Return the [x, y] coordinate for the center point of the cell that contains the specified text.  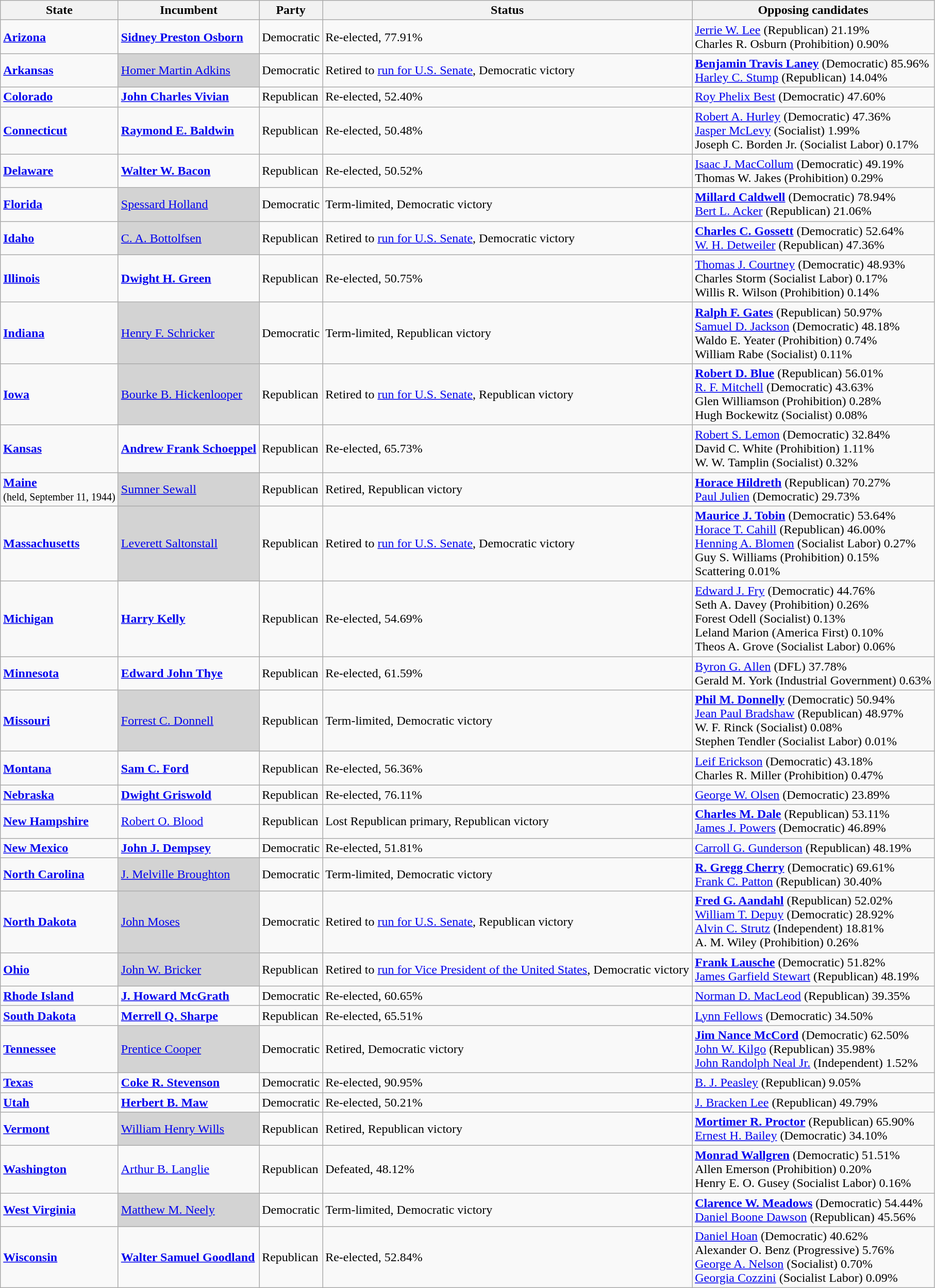
South Dakota [60, 1015]
John Charles Vivian [189, 97]
Horace Hildreth (Republican) 70.27%Paul Julien (Democratic) 29.73% [813, 489]
Status [507, 10]
Robert D. Blue (Republican) 56.01%R. F. Mitchell (Democratic) 43.63%Glen Williamson (Prohibition) 0.28%Hugh Bockewitz (Socialist) 0.08% [813, 394]
Re-elected, 52.40% [507, 97]
Re-elected, 51.81% [507, 848]
Illinois [60, 278]
Andrew Frank Schoeppel [189, 448]
Henry F. Schricker [189, 333]
Robert O. Blood [189, 822]
Re-elected, 50.48% [507, 130]
Utah [60, 1102]
Vermont [60, 1129]
State [60, 10]
J. Bracken Lee (Republican) 49.79% [813, 1102]
Retired, Democratic victory [507, 1049]
Leverett Saltonstall [189, 544]
Missouri [60, 721]
New Mexico [60, 848]
Arizona [60, 37]
Millard Caldwell (Democratic) 78.94%Bert L. Acker (Republican) 21.06% [813, 204]
Michigan [60, 619]
Massachusetts [60, 544]
Raymond E. Baldwin [189, 130]
Benjamin Travis Laney (Democratic) 85.96%Harley C. Stump (Republican) 14.04% [813, 70]
R. Gregg Cherry (Democratic) 69.61%Frank C. Patton (Republican) 30.40% [813, 874]
Fred G. Aandahl (Republican) 52.02%William T. Depuy (Democratic) 28.92%Alvin C. Strutz (Independent) 18.81%A. M. Wiley (Prohibition) 0.26% [813, 922]
Edward John Thye [189, 673]
Tennessee [60, 1049]
Carroll G. Gunderson (Republican) 48.19% [813, 848]
Sam C. Ford [189, 768]
Term-limited, Republican victory [507, 333]
Re-elected, 65.51% [507, 1015]
J. Melville Broughton [189, 874]
B. J. Peasley (Republican) 9.05% [813, 1082]
Spessard Holland [189, 204]
Jim Nance McCord (Democratic) 62.50%John W. Kilgo (Republican) 35.98%John Randolph Neal Jr. (Independent) 1.52% [813, 1049]
Re-elected, 65.73% [507, 448]
Monrad Wallgren (Democratic) 51.51%Allen Emerson (Prohibition) 0.20%Henry E. O. Gusey (Socialist Labor) 0.16% [813, 1169]
Arkansas [60, 70]
Homer Martin Adkins [189, 70]
Re-elected, 90.95% [507, 1082]
Clarence W. Meadows (Democratic) 54.44%Daniel Boone Dawson (Republican) 45.56% [813, 1210]
Matthew M. Neely [189, 1210]
Mortimer R. Proctor (Republican) 65.90%Ernest H. Bailey (Democratic) 34.10% [813, 1129]
Wisconsin [60, 1258]
Sidney Preston Osborn [189, 37]
Merrell Q. Sharpe [189, 1015]
Charles M. Dale (Republican) 53.11%James J. Powers (Democratic) 46.89% [813, 822]
Herbert B. Maw [189, 1102]
C. A. Bottolfsen [189, 238]
Dwight H. Green [189, 278]
Re-elected, 60.65% [507, 996]
Re-elected, 76.11% [507, 795]
John J. Dempsey [189, 848]
William Henry Wills [189, 1129]
Minnesota [60, 673]
Jerrie W. Lee (Republican) 21.19%Charles R. Osburn (Prohibition) 0.90% [813, 37]
North Dakota [60, 922]
Daniel Hoan (Democratic) 40.62%Alexander O. Benz (Progressive) 5.76%George A. Nelson (Socialist) 0.70%Georgia Cozzini (Socialist Labor) 0.09% [813, 1258]
New Hampshire [60, 822]
Harry Kelly [189, 619]
Incumbent [189, 10]
Charles C. Gossett (Democratic) 52.64%W. H. Detweiler (Republican) 47.36% [813, 238]
Re-elected, 54.69% [507, 619]
Bourke B. Hickenlooper [189, 394]
J. Howard McGrath [189, 996]
Forrest C. Donnell [189, 721]
Iowa [60, 394]
Re-elected, 56.36% [507, 768]
Connecticut [60, 130]
Byron G. Allen (DFL) 37.78%Gerald M. York (Industrial Government) 0.63% [813, 673]
Robert S. Lemon (Democratic) 32.84%David C. White (Prohibition) 1.11%W. W. Tamplin (Socialist) 0.32% [813, 448]
Maine(held, September 11, 1944) [60, 489]
Texas [60, 1082]
Re-elected, 61.59% [507, 673]
Rhode Island [60, 996]
Kansas [60, 448]
West Virginia [60, 1210]
Ohio [60, 969]
Robert A. Hurley (Democratic) 47.36%Jasper McLevy (Socialist) 1.99%Joseph C. Borden Jr. (Socialist Labor) 0.17% [813, 130]
Party [291, 10]
Washington [60, 1169]
Indiana [60, 333]
Walter Samuel Goodland [189, 1258]
Re-elected, 50.75% [507, 278]
Montana [60, 768]
Delaware [60, 171]
Idaho [60, 238]
Colorado [60, 97]
Defeated, 48.12% [507, 1169]
Leif Erickson (Democratic) 43.18%Charles R. Miller (Prohibition) 0.47% [813, 768]
George W. Olsen (Democratic) 23.89% [813, 795]
Phil M. Donnelly (Democratic) 50.94%Jean Paul Bradshaw (Republican) 48.97%W. F. Rinck (Socialist) 0.08%Stephen Tendler (Socialist Labor) 0.01% [813, 721]
Roy Phelix Best (Democratic) 47.60% [813, 97]
Opposing candidates [813, 10]
Florida [60, 204]
Re-elected, 77.91% [507, 37]
Lynn Fellows (Democratic) 34.50% [813, 1015]
John Moses [189, 922]
Prentice Cooper [189, 1049]
Arthur B. Langlie [189, 1169]
Re-elected, 50.52% [507, 171]
Dwight Griswold [189, 795]
Frank Lausche (Democratic) 51.82%James Garfield Stewart (Republican) 48.19% [813, 969]
Re-elected, 50.21% [507, 1102]
Lost Republican primary, Republican victory [507, 822]
Ralph F. Gates (Republican) 50.97%Samuel D. Jackson (Democratic) 48.18%Waldo E. Yeater (Prohibition) 0.74%William Rabe (Socialist) 0.11% [813, 333]
Thomas J. Courtney (Democratic) 48.93%Charles Storm (Socialist Labor) 0.17%Willis R. Wilson (Prohibition) 0.14% [813, 278]
Norman D. MacLeod (Republican) 39.35% [813, 996]
Walter W. Bacon [189, 171]
Retired to run for Vice President of the United States, Democratic victory [507, 969]
Sumner Sewall [189, 489]
Isaac J. MacCollum (Democratic) 49.19%Thomas W. Jakes (Prohibition) 0.29% [813, 171]
Nebraska [60, 795]
John W. Bricker [189, 969]
Re-elected, 52.84% [507, 1258]
Coke R. Stevenson [189, 1082]
North Carolina [60, 874]
